Return (x, y) of the center of cell containing provided text 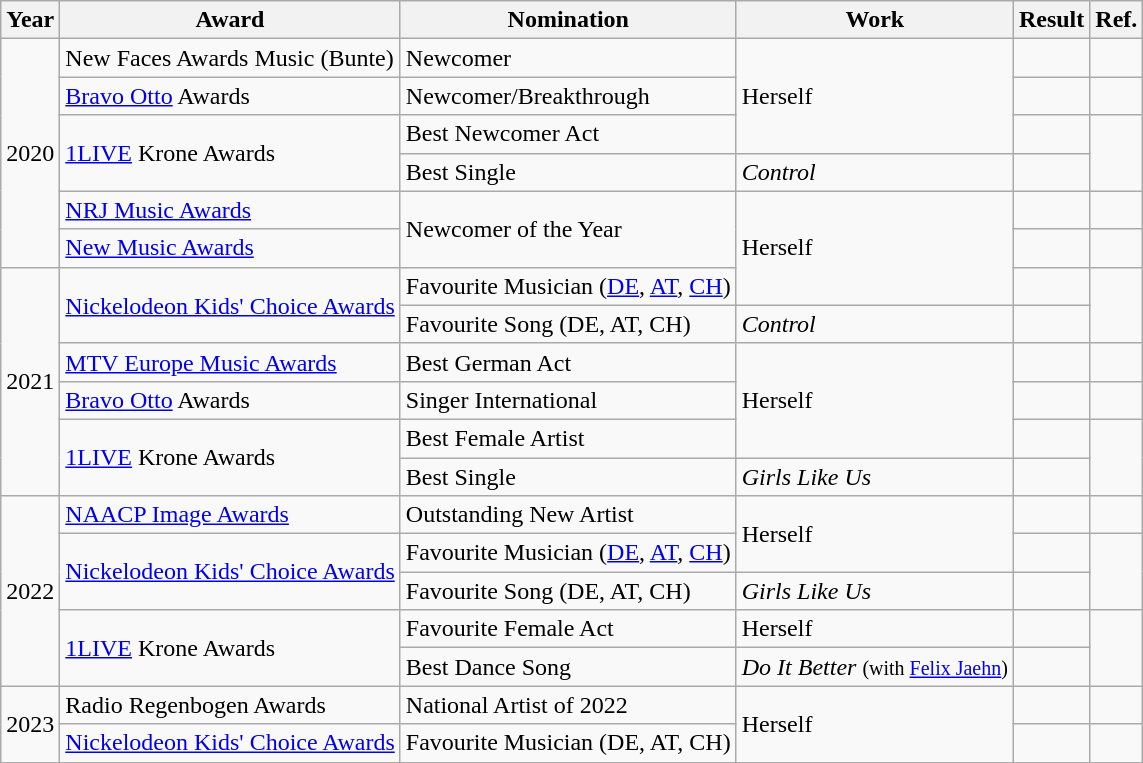
Newcomer of the Year (568, 229)
Favourite Female Act (568, 629)
MTV Europe Music Awards (230, 362)
Year (30, 20)
Outstanding New Artist (568, 515)
Singer International (568, 400)
Do It Better (with Felix Jaehn) (874, 667)
Newcomer (568, 58)
Award (230, 20)
NRJ Music Awards (230, 210)
2023 (30, 724)
Nomination (568, 20)
2020 (30, 153)
NAACP Image Awards (230, 515)
National Artist of 2022 (568, 705)
Radio Regenbogen Awards (230, 705)
Best Female Artist (568, 438)
Result (1051, 20)
Best Newcomer Act (568, 134)
2021 (30, 381)
Ref. (1116, 20)
Best Dance Song (568, 667)
Work (874, 20)
New Music Awards (230, 248)
2022 (30, 591)
Best German Act (568, 362)
New Faces Awards Music (Bunte) (230, 58)
Newcomer/Breakthrough (568, 96)
